Locate the cell with the specified text and output its (x, y) center coordinate. 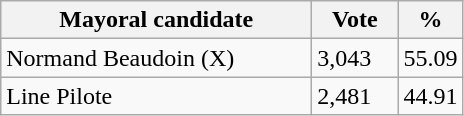
55.09 (430, 58)
Line Pilote (156, 96)
Vote (355, 20)
Mayoral candidate (156, 20)
3,043 (355, 58)
44.91 (430, 96)
% (430, 20)
Normand Beaudoin (X) (156, 58)
2,481 (355, 96)
